Find where the given text appears and provide that cell's center as [x, y] coordinate. 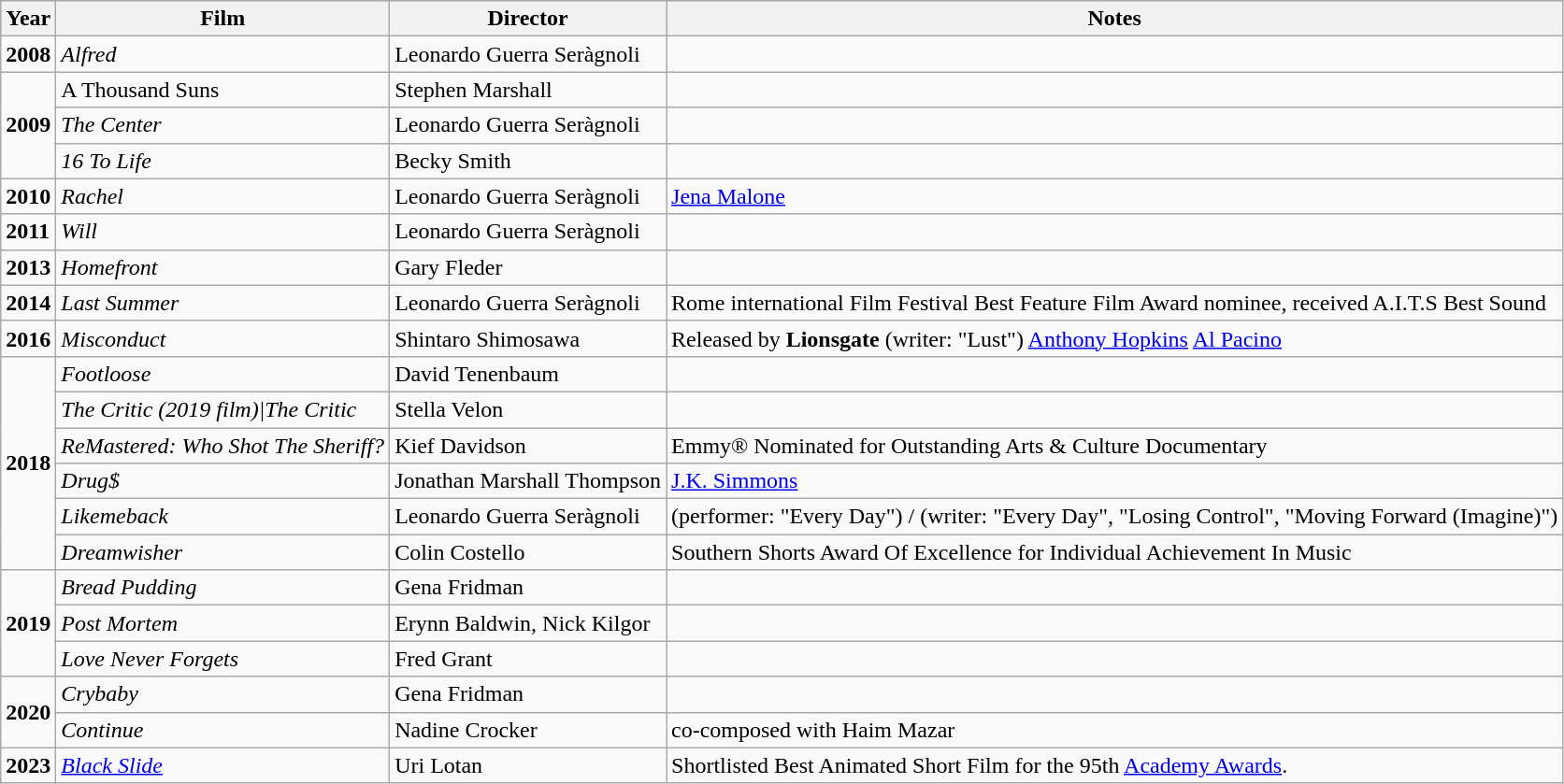
ReMastered: Who Shot The Sheriff? [222, 446]
Colin Costello [528, 552]
2020 [28, 712]
Emmy® Nominated for Outstanding Arts & Culture Documentary [1114, 446]
Year [28, 19]
Black Slide [222, 765]
Film [222, 19]
Becky Smith [528, 161]
Likemeback [222, 517]
Stella Velon [528, 409]
Rachel [222, 196]
2023 [28, 765]
Uri Lotan [528, 765]
Jena Malone [1114, 196]
Notes [1114, 19]
Alfred [222, 54]
Drug$ [222, 481]
Will [222, 232]
Southern Shorts Award Of Excellence for Individual Achievement In Music [1114, 552]
Shintaro Shimosawa [528, 338]
co-composed with Haim Mazar [1114, 730]
Bread Pudding [222, 588]
Stephen Marshall [528, 90]
A Thousand Suns [222, 90]
2014 [28, 303]
David Tenenbaum [528, 374]
Love Never Forgets [222, 659]
Continue [222, 730]
Jonathan Marshall Thompson [528, 481]
Shortlisted Best Animated Short Film for the 95th Academy Awards. [1114, 765]
2013 [28, 267]
Fred Grant [528, 659]
The Critic (2019 film)|The Critic [222, 409]
(performer: "Every Day") / (writer: "Every Day", "Losing Control", "Moving Forward (Imagine)") [1114, 517]
2018 [28, 463]
Homefront [222, 267]
Kief Davidson [528, 446]
2010 [28, 196]
Rome international Film Festival Best Feature Film Award nominee, received A.I.T.S Best Sound [1114, 303]
2008 [28, 54]
Footloose [222, 374]
Dreamwisher [222, 552]
Nadine Crocker [528, 730]
Released by Lionsgate (writer: "Lust") Anthony Hopkins Al Pacino [1114, 338]
16 To Life [222, 161]
2019 [28, 623]
2011 [28, 232]
J.K. Simmons [1114, 481]
2016 [28, 338]
Last Summer [222, 303]
Post Mortem [222, 623]
Erynn Baldwin, Nick Kilgor [528, 623]
2009 [28, 125]
Director [528, 19]
Crybaby [222, 694]
Misconduct [222, 338]
Gary Fleder [528, 267]
The Center [222, 125]
